Scan for the cell matching the given text and deliver its [X, Y] coordinate at center. 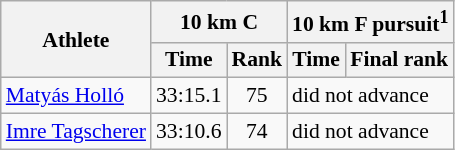
Final rank [399, 60]
33:10.6 [188, 132]
10 km C [219, 22]
75 [256, 96]
74 [256, 132]
Matyás Holló [76, 96]
Rank [256, 60]
Imre Tagscherer [76, 132]
10 km F pursuit1 [370, 22]
33:15.1 [188, 96]
Athlete [76, 40]
